Locate the cell with the specified text and output its [x, y] center coordinate. 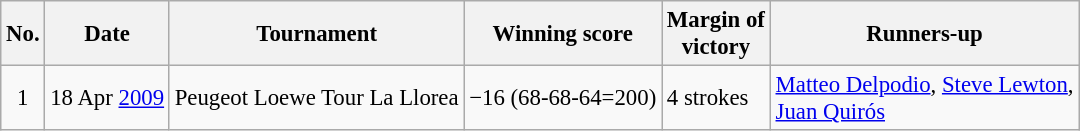
1 [23, 98]
Peugeot Loewe Tour La Llorea [316, 98]
Margin ofvictory [716, 34]
18 Apr 2009 [107, 98]
Matteo Delpodio, Steve Lewton, Juan Quirós [924, 98]
Winning score [563, 34]
Tournament [316, 34]
−16 (68-68-64=200) [563, 98]
Runners-up [924, 34]
4 strokes [716, 98]
Date [107, 34]
No. [23, 34]
